Capture the cell that displays the provided text and extract its (X, Y) central coordinate. 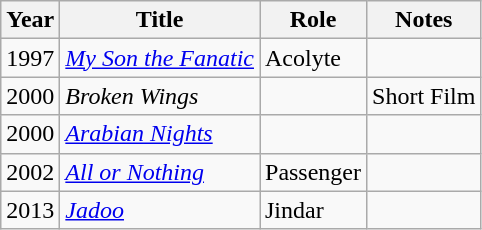
Role (314, 20)
All or Nothing (160, 172)
Short Film (424, 96)
1997 (30, 58)
Jadoo (160, 210)
Jindar (314, 210)
Title (160, 20)
Arabian Nights (160, 134)
Year (30, 20)
2002 (30, 172)
Passenger (314, 172)
2013 (30, 210)
Notes (424, 20)
Acolyte (314, 58)
Broken Wings (160, 96)
My Son the Fanatic (160, 58)
